Determine the [x, y] coordinate at the center of the cell enclosing the given text.  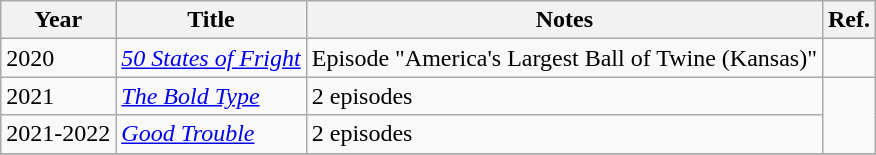
Notes [564, 20]
50 States of Fright [211, 58]
Good Trouble [211, 134]
Ref. [848, 20]
Episode "America's Largest Ball of Twine (Kansas)" [564, 58]
The Bold Type [211, 96]
2021 [58, 96]
2020 [58, 58]
Title [211, 20]
Year [58, 20]
2021-2022 [58, 134]
